Extract the (x, y) coordinate from the center of the cell holding the provided text.  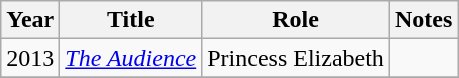
Notes (423, 20)
2013 (30, 58)
Title (131, 20)
The Audience (131, 58)
Year (30, 20)
Princess Elizabeth (296, 58)
Role (296, 20)
